Output the (X, Y) coordinate of the center of the cell containing the given text.  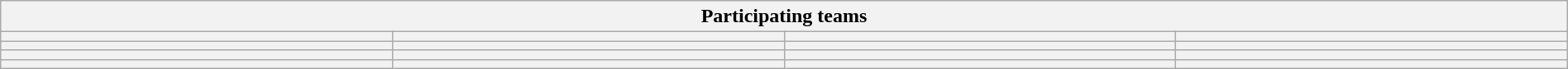
Participating teams (784, 16)
